Return (x, y) of the center of cell containing provided text 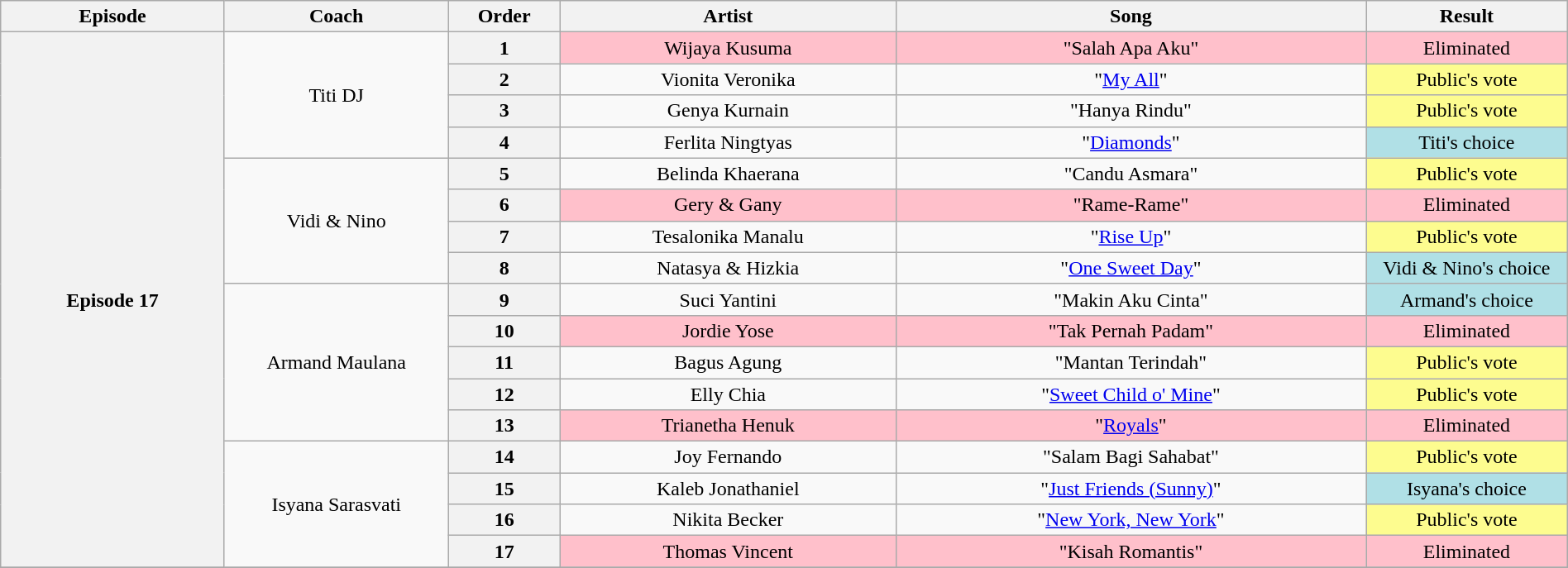
Natasya & Hizkia (728, 268)
Ferlita Ningtyas (728, 142)
Coach (336, 17)
"Rise Up" (1131, 236)
"Kisah Romantis" (1131, 551)
8 (504, 268)
11 (504, 362)
"Makin Aku Cinta" (1131, 299)
3 (504, 111)
9 (504, 299)
"Just Friends (Sunny)" (1131, 489)
Episode 17 (112, 299)
"One Sweet Day" (1131, 268)
Wijaya Kusuma (728, 48)
12 (504, 394)
15 (504, 489)
Order (504, 17)
Joy Fernando (728, 457)
Tesalonika Manalu (728, 236)
"Hanya Rindu" (1131, 111)
"Rame-Rame" (1131, 205)
Elly Chia (728, 394)
6 (504, 205)
Vidi & Nino's choice (1467, 268)
"Mantan Terindah" (1131, 362)
Genya Kurnain (728, 111)
Nikita Becker (728, 520)
"Sweet Child o' Mine" (1131, 394)
7 (504, 236)
10 (504, 331)
Armand's choice (1467, 299)
14 (504, 457)
Trianetha Henuk (728, 426)
13 (504, 426)
Result (1467, 17)
Titi's choice (1467, 142)
Bagus Agung (728, 362)
5 (504, 174)
Jordie Yose (728, 331)
Episode (112, 17)
Suci Yantini (728, 299)
Isyana's choice (1467, 489)
16 (504, 520)
Artist (728, 17)
Gery & Gany (728, 205)
"Tak Pernah Padam" (1131, 331)
Thomas Vincent (728, 551)
"Salah Apa Aku" (1131, 48)
"Candu Asmara" (1131, 174)
4 (504, 142)
Armand Maulana (336, 362)
"Royals" (1131, 426)
1 (504, 48)
2 (504, 79)
"Diamonds" (1131, 142)
Kaleb Jonathaniel (728, 489)
"My All" (1131, 79)
"New York, New York" (1131, 520)
Isyana Sarasvati (336, 504)
Vionita Veronika (728, 79)
"Salam Bagi Sahabat" (1131, 457)
Titi DJ (336, 95)
17 (504, 551)
Vidi & Nino (336, 221)
Belinda Khaerana (728, 174)
Song (1131, 17)
